From the cell containing the given text, extract its center point as (x, y) coordinate. 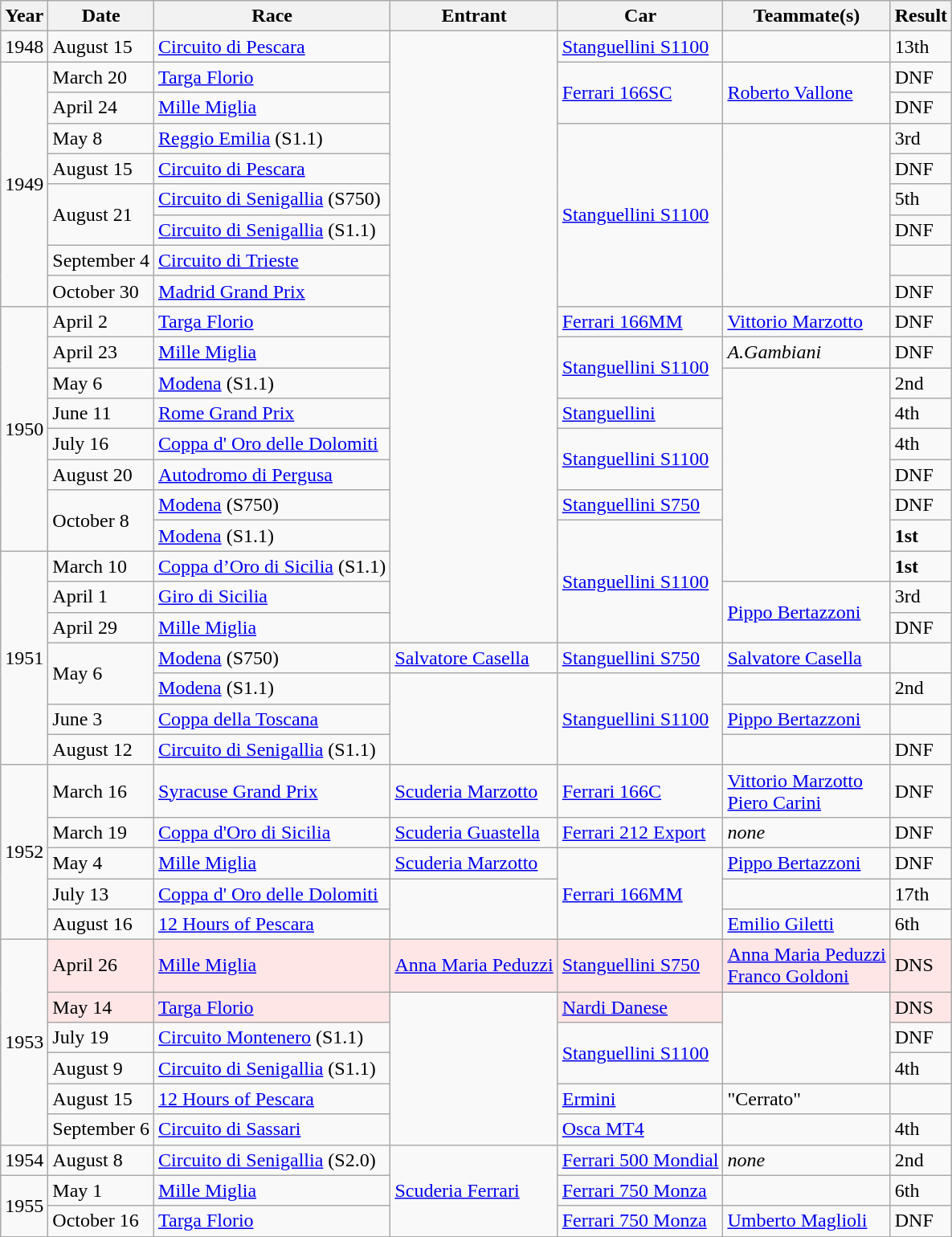
Ferrari 166SC (640, 92)
Circuito di Trieste (272, 260)
July 19 (101, 1038)
October 8 (101, 521)
Anna Maria Peduzzi (474, 966)
Vittorio MarzottoPiero Carini (807, 790)
August 8 (101, 1160)
Circuito di Senigallia (S2.0) (272, 1160)
Anna Maria PeduzziFranco Goldoni (807, 966)
July 13 (101, 894)
Nardi Danese (640, 1007)
September 4 (101, 260)
March 10 (101, 566)
13th (921, 47)
March 16 (101, 790)
August 21 (101, 214)
"Cerrato" (807, 1099)
May 1 (101, 1190)
September 6 (101, 1129)
August 16 (101, 925)
May 8 (101, 138)
Date (101, 16)
1952 (24, 851)
Stanguellini (640, 414)
Circuito di Sassari (272, 1129)
1948 (24, 47)
1950 (24, 428)
Reggio Emilia (S1.1) (272, 138)
June 3 (101, 719)
October 30 (101, 291)
Result (921, 16)
April 23 (101, 352)
April 29 (101, 627)
August 9 (101, 1068)
Umberto Maglioli (807, 1221)
Osca MT4 (640, 1129)
Madrid Grand Prix (272, 291)
5th (921, 199)
1955 (24, 1206)
April 1 (101, 597)
Circuito Montenero (S1.1) (272, 1038)
Roberto Vallone (807, 92)
Ferrari 212 Export (640, 832)
Scuderia Ferrari (474, 1190)
Vittorio Marzotto (807, 321)
August 20 (101, 475)
1953 (24, 1043)
Syracuse Grand Prix (272, 790)
June 11 (101, 414)
Autodromo di Pergusa (272, 475)
17th (921, 894)
Year (24, 16)
Emilio Giletti (807, 925)
1949 (24, 184)
Circuito di Senigallia (S750) (272, 199)
Entrant (474, 16)
April 24 (101, 108)
Teammate(s) (807, 16)
April 26 (101, 966)
April 2 (101, 321)
1954 (24, 1160)
Car (640, 16)
May 4 (101, 863)
Ermini (640, 1099)
1951 (24, 658)
March 20 (101, 77)
A.Gambiani (807, 352)
Ferrari 500 Mondial (640, 1160)
Race (272, 16)
October 16 (101, 1221)
July 16 (101, 444)
Giro di Sicilia (272, 597)
August 12 (101, 749)
Rome Grand Prix (272, 414)
March 19 (101, 832)
Scuderia Guastella (474, 832)
Coppa d’Oro di Sicilia (S1.1) (272, 566)
Coppa d'Oro di Sicilia (272, 832)
Ferrari 166C (640, 790)
Coppa della Toscana (272, 719)
May 14 (101, 1007)
